Locate the cell with the specified text and output its (x, y) center coordinate. 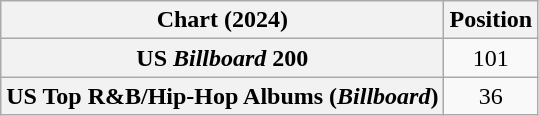
Chart (2024) (222, 20)
101 (491, 58)
Position (491, 20)
US Billboard 200 (222, 58)
US Top R&B/Hip-Hop Albums (Billboard) (222, 96)
36 (491, 96)
